For the text-containing cell, return its midpoint in [X, Y] coordinate format. 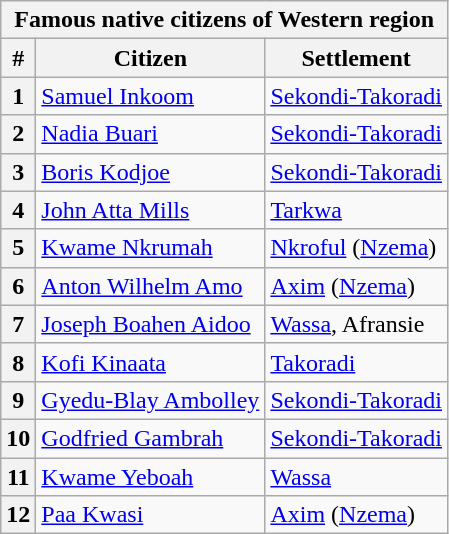
Tarkwa [356, 210]
5 [18, 248]
Settlement [356, 58]
Takoradi [356, 362]
Kwame Yeboah [150, 477]
9 [18, 400]
Anton Wilhelm Amo [150, 286]
Samuel Inkoom [150, 96]
11 [18, 477]
Nkroful (Nzema) [356, 248]
Kofi Kinaata [150, 362]
8 [18, 362]
6 [18, 286]
# [18, 58]
Nadia Buari [150, 134]
10 [18, 438]
3 [18, 172]
4 [18, 210]
Wassa, Afransie [356, 324]
Godfried Gambrah [150, 438]
1 [18, 96]
Joseph Boahen Aidoo [150, 324]
John Atta Mills [150, 210]
Citizen [150, 58]
Gyedu-Blay Ambolley [150, 400]
7 [18, 324]
Famous native citizens of Western region [224, 20]
2 [18, 134]
Kwame Nkrumah [150, 248]
Paa Kwasi [150, 515]
Boris Kodjoe [150, 172]
Wassa [356, 477]
12 [18, 515]
